Pinpoint the cell where the given text exists, returning its [x, y] midpoint coordinate. 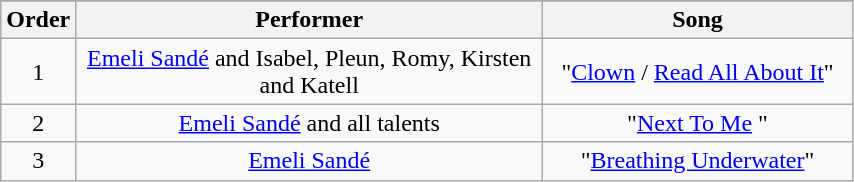
Emeli Sandé and all talents [310, 123]
"Breathing Underwater" [698, 161]
Performer [310, 20]
2 [38, 123]
Order [38, 20]
1 [38, 72]
Emeli Sandé [310, 161]
3 [38, 161]
"Clown / Read All About It" [698, 72]
Song [698, 20]
Emeli Sandé and Isabel, Pleun, Romy, Kirsten and Katell [310, 72]
"Next To Me " [698, 123]
